Return the [X, Y] coordinate for the center point of the cell that contains the specified text.  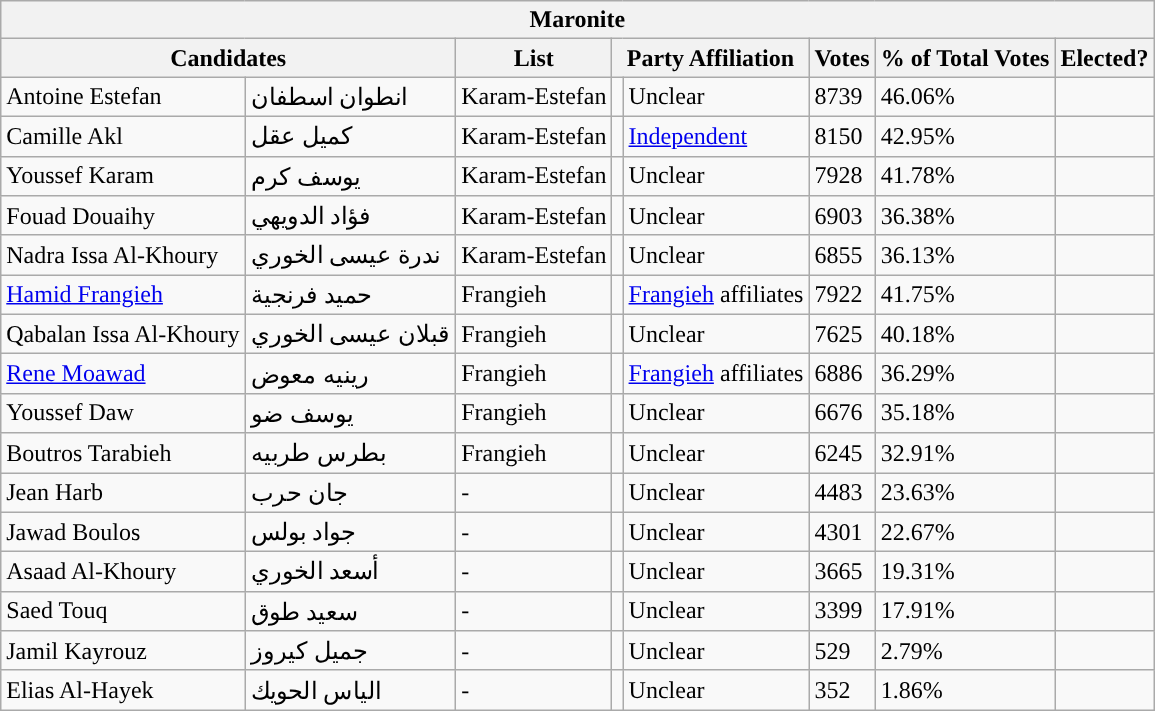
36.13% [965, 255]
بطرس طربيه [350, 453]
36.29% [965, 374]
يوسف ضو [350, 413]
أسعد الخوري [350, 572]
529 [842, 651]
6855 [842, 255]
32.91% [965, 453]
35.18% [965, 413]
Saed Touq [123, 611]
Maronite [578, 20]
Candidates [228, 58]
41.78% [965, 176]
Youssef Karam [123, 176]
كميل عقل [350, 136]
Qabalan Issa Al-Khoury [123, 334]
1.86% [965, 690]
List [534, 58]
6886 [842, 374]
% of Total Votes [965, 58]
4483 [842, 492]
Elias Al-Hayek [123, 690]
جميل كيروز [350, 651]
22.67% [965, 532]
40.18% [965, 334]
8150 [842, 136]
Camille Akl [123, 136]
Fouad Douaihy [123, 216]
انطوان اسطفان [350, 97]
Party Affiliation [710, 58]
3665 [842, 572]
سعيد طوق [350, 611]
7928 [842, 176]
الياس الحويك [350, 690]
يوسف كرم [350, 176]
رينيه معوض [350, 374]
جواد بولس [350, 532]
6245 [842, 453]
36.38% [965, 216]
Jean Harb [123, 492]
6903 [842, 216]
Votes [842, 58]
Jamil Kayrouz [123, 651]
Independent [716, 136]
Youssef Daw [123, 413]
Boutros Tarabieh [123, 453]
6676 [842, 413]
Nadra Issa Al-Khoury [123, 255]
Hamid Frangieh [123, 295]
Asaad Al-Khoury [123, 572]
فؤاد الدويهي [350, 216]
42.95% [965, 136]
7625 [842, 334]
2.79% [965, 651]
8739 [842, 97]
19.31% [965, 572]
حميد فرنجية [350, 295]
46.06% [965, 97]
Elected? [1104, 58]
Jawad Boulos [123, 532]
Antoine Estefan [123, 97]
Rene Moawad [123, 374]
3399 [842, 611]
7922 [842, 295]
352 [842, 690]
4301 [842, 532]
ندرة عيسى الخوري [350, 255]
23.63% [965, 492]
جان حرب [350, 492]
41.75% [965, 295]
17.91% [965, 611]
قبلان عيسى الخوري [350, 334]
